Pinpoint the cell where the given text exists, returning its [X, Y] midpoint coordinate. 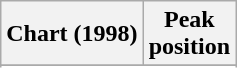
Peakposition [189, 34]
Chart (1998) [72, 34]
